Return the [x, y] coordinate for the center point of the cell that contains the specified text.  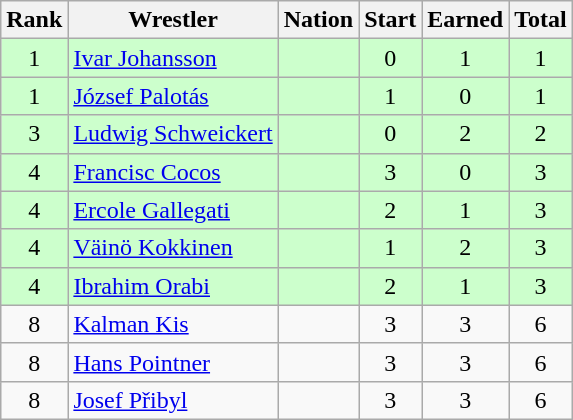
Väinö Kokkinen [173, 248]
Kalman Kis [173, 324]
Josef Přibyl [173, 400]
Start [390, 20]
Ercole Gallegati [173, 210]
Total [541, 20]
Wrestler [173, 20]
Ivar Johansson [173, 58]
Hans Pointner [173, 362]
Rank [34, 20]
Francisc Cocos [173, 172]
Earned [466, 20]
József Palotás [173, 96]
Nation [318, 20]
Ibrahim Orabi [173, 286]
Ludwig Schweickert [173, 134]
